Extract the [x, y] coordinate from the center of the cell holding the provided text.  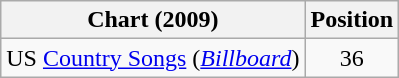
Chart (2009) [153, 20]
36 [352, 58]
Position [352, 20]
US Country Songs (Billboard) [153, 58]
